From the cell containing the given text, extract its center point as [x, y] coordinate. 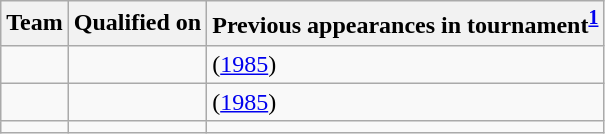
Qualified on [137, 24]
Team [35, 24]
Previous appearances in tournament1 [406, 24]
